From the cell containing the given text, extract its center point as [X, Y] coordinate. 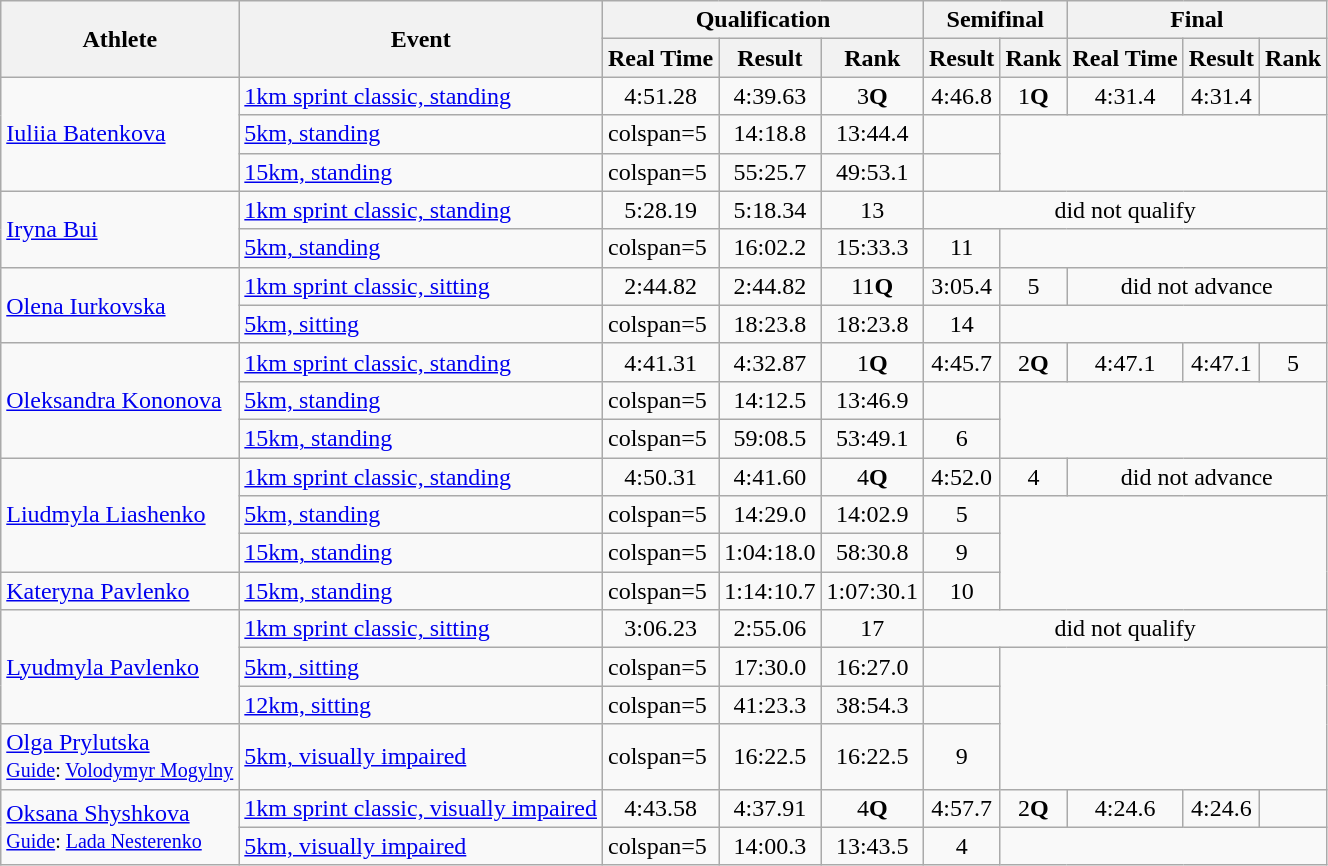
59:08.5 [770, 438]
Lyudmyla Pavlenko [120, 667]
14:02.9 [872, 515]
4:39.63 [770, 96]
Olga PrylutskaGuide: Volodymyr Mogylny [120, 756]
4:41.60 [770, 477]
13 [872, 210]
49:53.1 [872, 172]
Iuliia Batenkova [120, 134]
Oksana ShyshkovaGuide: Lada Nesterenko [120, 827]
5:28.19 [660, 210]
17 [872, 629]
5:18.34 [770, 210]
Olena Iurkovska [120, 305]
14:29.0 [770, 515]
Kateryna Pavlenko [120, 591]
14 [961, 324]
4:37.91 [770, 808]
3:05.4 [961, 286]
12km, sitting [421, 705]
1:07:30.1 [872, 591]
11 [961, 248]
1:14:10.7 [770, 591]
Semifinal [995, 20]
2:55.06 [770, 629]
53:49.1 [872, 438]
13:46.9 [872, 400]
14:18.8 [770, 134]
4:50.31 [660, 477]
Final [1197, 20]
10 [961, 591]
58:30.8 [872, 553]
16:27.0 [872, 667]
4:43.58 [660, 808]
4:51.28 [660, 96]
Iryna Bui [120, 229]
14:00.3 [770, 846]
17:30.0 [770, 667]
4:41.31 [660, 362]
16:02.2 [770, 248]
Liudmyla Liashenko [120, 515]
3:06.23 [660, 629]
15:33.3 [872, 248]
4:52.0 [961, 477]
3Q [872, 96]
4:57.7 [961, 808]
4:45.7 [961, 362]
13:44.4 [872, 134]
55:25.7 [770, 172]
Athlete [120, 39]
4:46.8 [961, 96]
38:54.3 [872, 705]
14:12.5 [770, 400]
6 [961, 438]
1:04:18.0 [770, 553]
13:43.5 [872, 846]
Event [421, 39]
Oleksandra Kononova [120, 400]
Qualification [762, 20]
1km sprint classic, visually impaired [421, 808]
41:23.3 [770, 705]
11Q [872, 286]
4:32.87 [770, 362]
